Search for the cell housing the specified text and yield its [x, y] center coordinate. 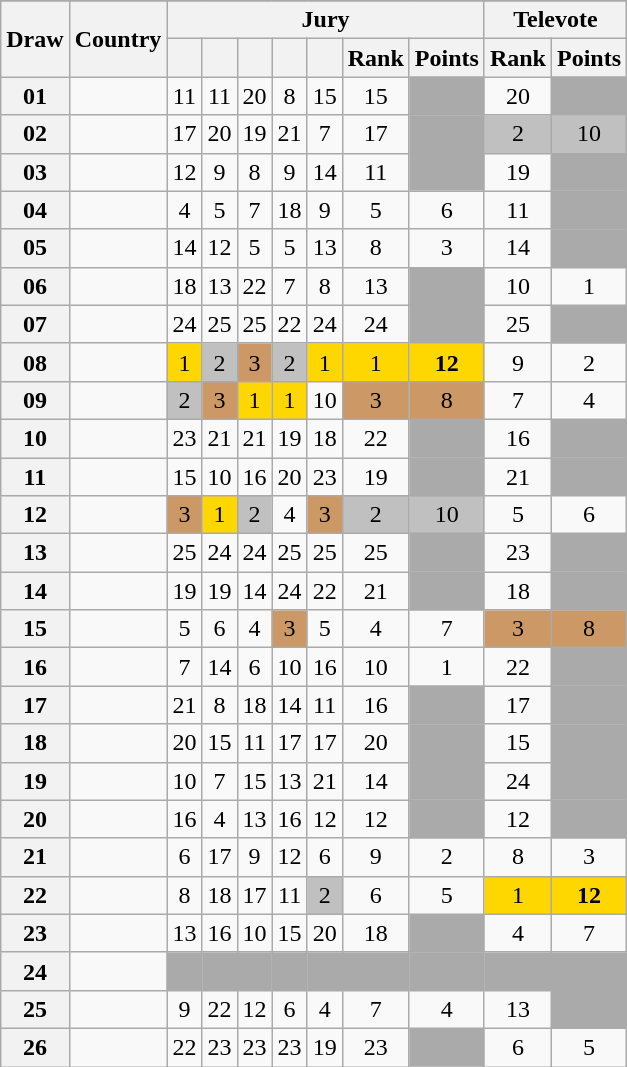
Draw [35, 39]
09 [35, 400]
06 [35, 286]
04 [35, 210]
07 [35, 324]
05 [35, 248]
02 [35, 134]
01 [35, 96]
Televote [555, 20]
Country [118, 39]
03 [35, 172]
26 [35, 1047]
08 [35, 362]
Jury [326, 20]
